Provide the [x, y] coordinate of the cell's center where the given text is located.  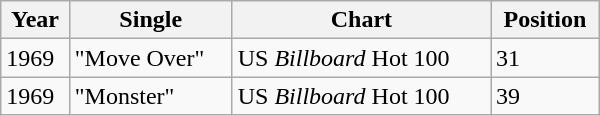
Single [150, 20]
Year [35, 20]
"Monster" [150, 96]
Position [546, 20]
Chart [361, 20]
39 [546, 96]
"Move Over" [150, 58]
31 [546, 58]
